From the cell containing the given text, extract its center point as [X, Y] coordinate. 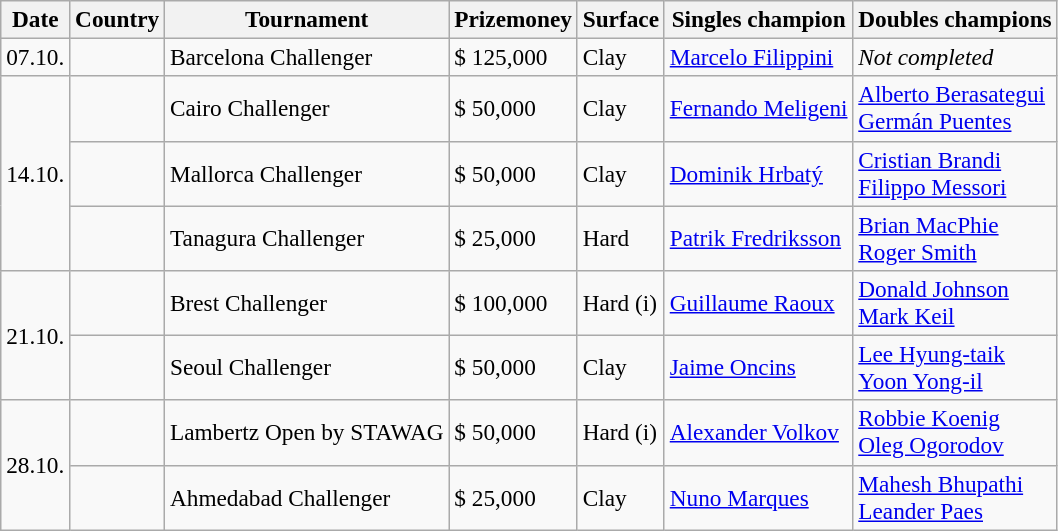
Prizemoney [513, 19]
$ 125,000 [513, 57]
07.10. [36, 57]
Seoul Challenger [307, 368]
Mallorca Challenger [307, 174]
Donald Johnson Mark Keil [955, 302]
Alexander Volkov [758, 432]
Marcelo Filippini [758, 57]
Ahmedabad Challenger [307, 498]
Hard [620, 238]
Brian MacPhie Roger Smith [955, 238]
28.10. [36, 465]
Surface [620, 19]
14.10. [36, 173]
Nuno Marques [758, 498]
Robbie Koenig Oleg Ogorodov [955, 432]
Alberto Berasategui Germán Puentes [955, 108]
Date [36, 19]
Jaime Oncins [758, 368]
Tanagura Challenger [307, 238]
Not completed [955, 57]
Mahesh Bhupathi Leander Paes [955, 498]
Cristian Brandi Filippo Messori [955, 174]
Fernando Meligeni [758, 108]
Lee Hyung-taik Yoon Yong-il [955, 368]
Singles champion [758, 19]
Lambertz Open by STAWAG [307, 432]
Tournament [307, 19]
Dominik Hrbatý [758, 174]
Patrik Fredriksson [758, 238]
Barcelona Challenger [307, 57]
Brest Challenger [307, 302]
Doubles champions [955, 19]
21.10. [36, 335]
Country [118, 19]
$ 100,000 [513, 302]
Guillaume Raoux [758, 302]
Cairo Challenger [307, 108]
